For the text-containing cell, return its midpoint in [X, Y] coordinate format. 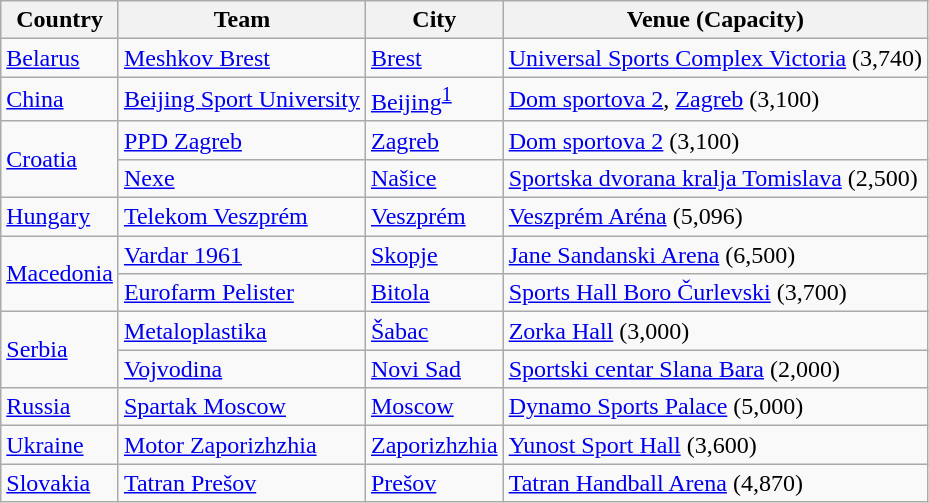
Bitola [434, 293]
Sports Hall Boro Čurlevski (3,700) [715, 293]
Ukraine [60, 445]
Russia [60, 407]
Universal Sports Complex Victoria (3,740) [715, 58]
Moscow [434, 407]
Spartak Moscow [242, 407]
Novi Sad [434, 369]
Veszprém [434, 217]
Dom sportova 2, Zagreb (3,100) [715, 100]
Sportska dvorana kralja Tomislava (2,500) [715, 178]
Brest [434, 58]
Vardar 1961 [242, 255]
Vojvodina [242, 369]
Zagreb [434, 140]
Yunost Sport Hall (3,600) [715, 445]
Prešov [434, 483]
Venue (Capacity) [715, 20]
Metaloplastika [242, 331]
Macedonia [60, 274]
Dynamo Sports Palace (5,000) [715, 407]
Country [60, 20]
Croatia [60, 159]
Našice [434, 178]
Veszprém Aréna (5,096) [715, 217]
Dom sportova 2 (3,100) [715, 140]
Jane Sandanski Arena (6,500) [715, 255]
Zaporizhzhia [434, 445]
City [434, 20]
Nexe [242, 178]
Slovakia [60, 483]
PPD Zagreb [242, 140]
Sportski centar Slana Bara (2,000) [715, 369]
Motor Zaporizhzhia [242, 445]
Team [242, 20]
Zorka Hall (3,000) [715, 331]
Beijing1 [434, 100]
Tatran Prešov [242, 483]
Skopje [434, 255]
Hungary [60, 217]
Telekom Veszprém [242, 217]
Beijing Sport University [242, 100]
Tatran Handball Arena (4,870) [715, 483]
Serbia [60, 350]
Šabac [434, 331]
Belarus [60, 58]
China [60, 100]
Meshkov Brest [242, 58]
Eurofarm Pelister [242, 293]
